From the cell containing the given text, extract its center point as (X, Y) coordinate. 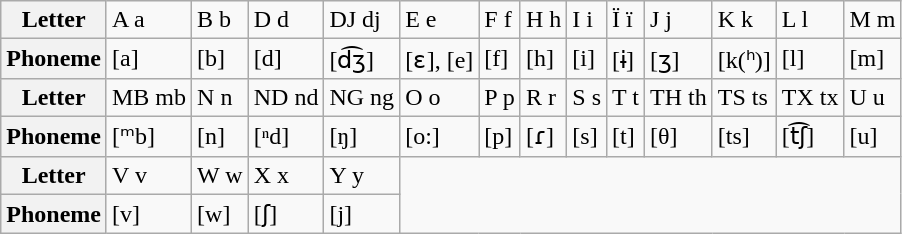
E e (440, 20)
[n] (220, 136)
[t] (626, 136)
DJ dj (362, 20)
[ɨ] (626, 59)
Ï ï (626, 20)
[ɾ] (543, 136)
[ᵐb] (148, 136)
[o:] (440, 136)
Y y (362, 175)
[ⁿd] (286, 136)
[m] (872, 59)
TS ts (744, 97)
H h (543, 20)
[θ] (678, 136)
W w (220, 175)
[a] (148, 59)
[s] (587, 136)
[u] (872, 136)
[ts] (744, 136)
[b] (220, 59)
X x (286, 175)
[v] (148, 214)
[t͡ʃ] (810, 136)
J j (678, 20)
[l] (810, 59)
[ʒ] (678, 59)
[p] (500, 136)
TX tx (810, 97)
I i (587, 20)
D d (286, 20)
NG ng (362, 97)
N n (220, 97)
L l (810, 20)
[f] (500, 59)
[j] (362, 214)
[d] (286, 59)
TH th (678, 97)
[ŋ] (362, 136)
[ɛ], [e] (440, 59)
[h] (543, 59)
MB mb (148, 97)
ND nd (286, 97)
M m (872, 20)
F f (500, 20)
U u (872, 97)
V v (148, 175)
K k (744, 20)
[ʃ] (286, 214)
O o (440, 97)
[d͡ʒ] (362, 59)
[i] (587, 59)
A a (148, 20)
T t (626, 97)
P p (500, 97)
R r (543, 97)
B b (220, 20)
[w] (220, 214)
S s (587, 97)
[k(ʰ)] (744, 59)
